Scan for the cell matching the given text and deliver its (x, y) coordinate at center. 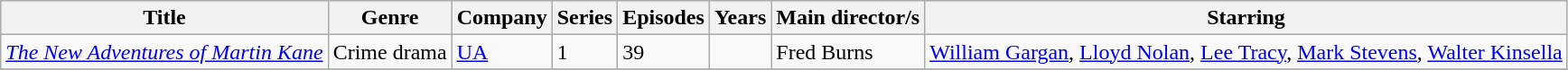
Genre (390, 18)
Years (740, 18)
Crime drama (390, 52)
Company (502, 18)
Episodes (664, 18)
Starring (1246, 18)
1 (584, 52)
39 (664, 52)
Title (164, 18)
Main director/s (848, 18)
William Gargan, Lloyd Nolan, Lee Tracy, Mark Stevens, Walter Kinsella (1246, 52)
Fred Burns (848, 52)
Series (584, 18)
UA (502, 52)
The New Adventures of Martin Kane (164, 52)
